Provide the (X, Y) coordinate of the cell's center where the given text is located.  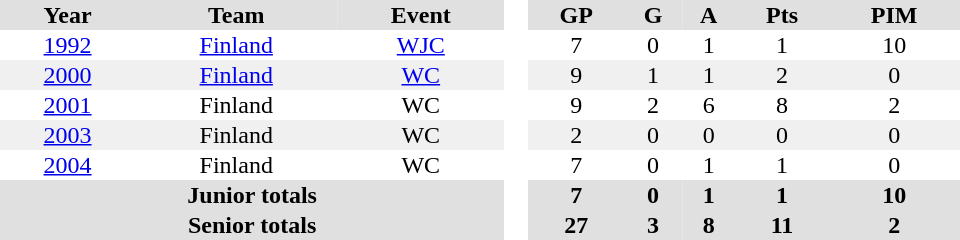
2000 (68, 75)
A (709, 15)
3 (652, 225)
2001 (68, 105)
27 (576, 225)
Pts (782, 15)
G (652, 15)
WJC (420, 45)
PIM (894, 15)
Event (420, 15)
Team (236, 15)
Year (68, 15)
Senior totals (252, 225)
2004 (68, 165)
2003 (68, 135)
1992 (68, 45)
Junior totals (252, 195)
GP (576, 15)
6 (709, 105)
11 (782, 225)
